Return the [X, Y] coordinate for the center point of the cell that contains the specified text.  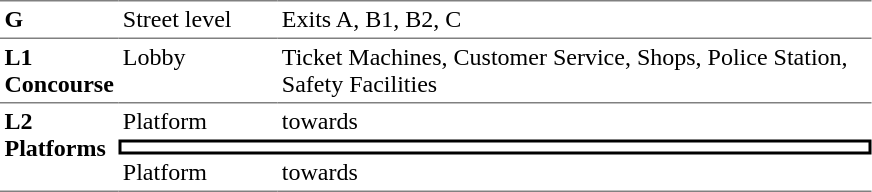
Lobby [198, 71]
G [59, 19]
L1Concourse [59, 71]
Street level [198, 19]
Ticket Machines, Customer Service, Shops, Police Station, Safety Facilities [574, 71]
L2Platforms [59, 148]
Exits A, B1, B2, C [574, 19]
